For the text-containing cell, return its midpoint in [x, y] coordinate format. 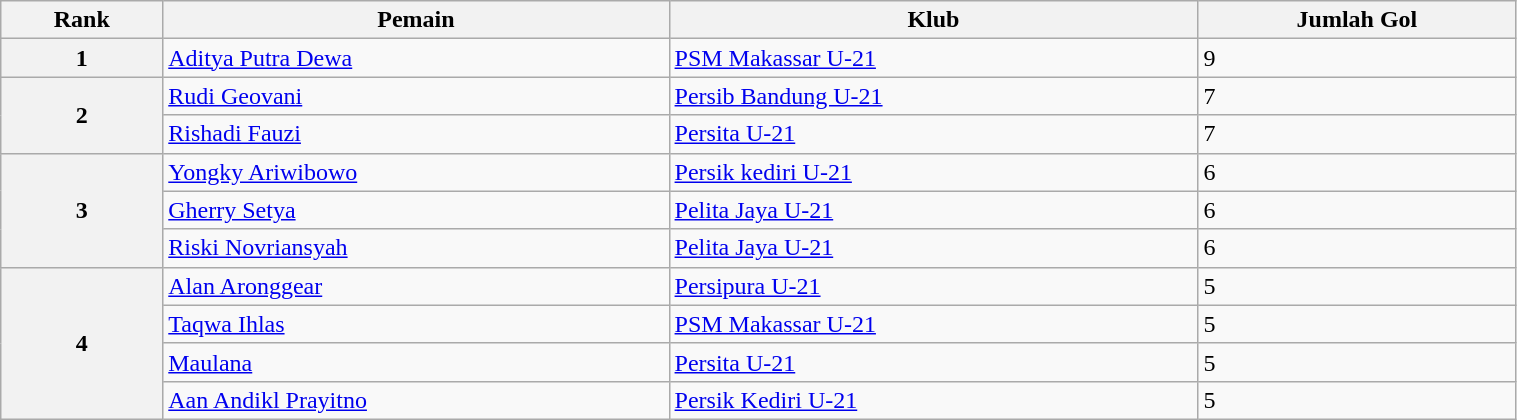
1 [82, 58]
Riski Novriansyah [416, 248]
Jumlah Gol [1357, 20]
Yongky Ariwibowo [416, 172]
Alan Aronggear [416, 286]
Rudi Geovani [416, 96]
Gherry Setya [416, 210]
Aan Andikl Prayitno [416, 400]
Taqwa Ihlas [416, 324]
3 [82, 210]
Rishadi Fauzi [416, 134]
Persipura U-21 [934, 286]
Aditya Putra Dewa [416, 58]
Klub [934, 20]
4 [82, 343]
2 [82, 115]
Rank [82, 20]
Pemain [416, 20]
Maulana [416, 362]
Persib Bandung U-21 [934, 96]
9 [1357, 58]
Persik Kediri U-21 [934, 400]
Persik kediri U-21 [934, 172]
